Determine the (X, Y) coordinate at the center of the cell enclosing the given text.  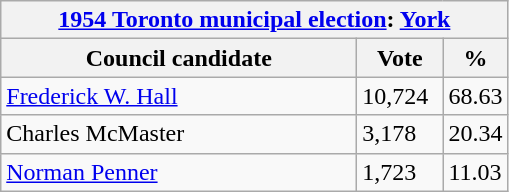
1,723 (400, 172)
Council candidate (179, 58)
% (476, 58)
Norman Penner (179, 172)
20.34 (476, 134)
11.03 (476, 172)
Charles McMaster (179, 134)
3,178 (400, 134)
1954 Toronto municipal election: York (254, 20)
Frederick W. Hall (179, 96)
10,724 (400, 96)
Vote (400, 58)
68.63 (476, 96)
